Return (X, Y) of the center of cell containing provided text 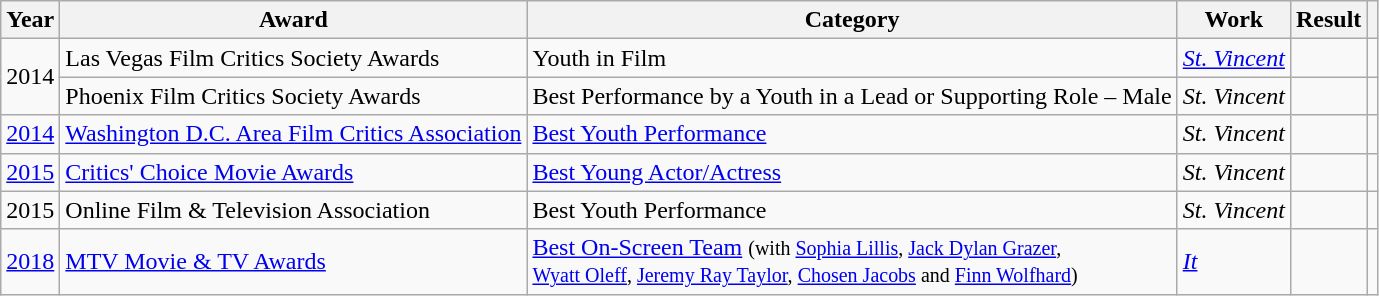
Best Young Actor/Actress (852, 172)
Washington D.C. Area Film Critics Association (294, 134)
Online Film & Television Association (294, 210)
Year (30, 20)
Best On-Screen Team (with Sophia Lillis, Jack Dylan Grazer,Wyatt Oleff, Jeremy Ray Taylor, Chosen Jacobs and Finn Wolfhard) (852, 262)
Best Performance by a Youth in a Lead or Supporting Role – Male (852, 96)
2018 (30, 262)
Award (294, 20)
Category (852, 20)
Work (1234, 20)
Las Vegas Film Critics Society Awards (294, 58)
MTV Movie & TV Awards (294, 262)
Youth in Film (852, 58)
It (1234, 262)
Result (1328, 20)
Phoenix Film Critics Society Awards (294, 96)
Critics' Choice Movie Awards (294, 172)
